Output the [X, Y] coordinate of the center of the cell containing the given text.  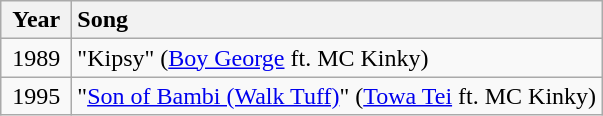
Song [337, 20]
1989 [36, 58]
1995 [36, 96]
"Son of Bambi (Walk Tuff)" (Towa Tei ft. MC Kinky) [337, 96]
"Kipsy" (Boy George ft. MC Kinky) [337, 58]
Year [36, 20]
